Provide the [X, Y] coordinate of the cell's center where the given text is located.  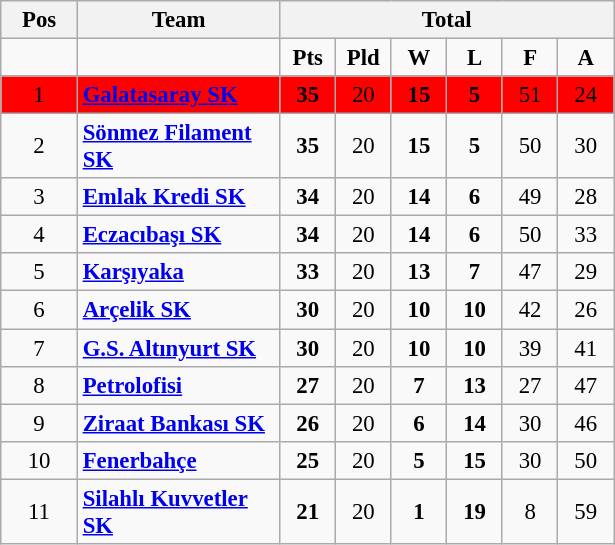
29 [586, 273]
Karşıyaka [178, 273]
Pos [40, 20]
Pts [308, 58]
Silahlı Kuvvetler SK [178, 512]
51 [530, 95]
21 [308, 512]
59 [586, 512]
F [530, 58]
Team [178, 20]
3 [40, 197]
Petrolofisi [178, 385]
Ziraat Bankası SK [178, 423]
Fenerbahçe [178, 460]
46 [586, 423]
W [419, 58]
49 [530, 197]
Eczacıbaşı SK [178, 235]
24 [586, 95]
Emlak Kredi SK [178, 197]
9 [40, 423]
4 [40, 235]
Arçelik SK [178, 310]
L [475, 58]
Total [447, 20]
42 [530, 310]
G.S. Altınyurt SK [178, 348]
25 [308, 460]
Sönmez Filament SK [178, 146]
19 [475, 512]
28 [586, 197]
11 [40, 512]
Galatasaray SK [178, 95]
39 [530, 348]
A [586, 58]
2 [40, 146]
41 [586, 348]
Pld [364, 58]
